Extract the [x, y] coordinate from the center of the cell holding the provided text.  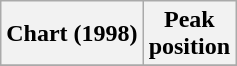
Peakposition [189, 34]
Chart (1998) [72, 34]
